Pinpoint the cell where the given text exists, returning its [X, Y] midpoint coordinate. 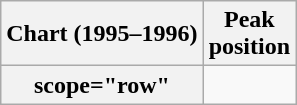
Peakposition [249, 34]
scope="row" [102, 85]
Chart (1995–1996) [102, 34]
